For the text-containing cell, return its midpoint in [x, y] coordinate format. 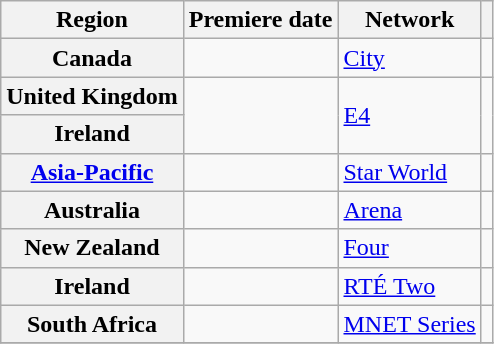
Canada [92, 58]
MNET Series [410, 324]
Star World [410, 172]
Australia [92, 210]
Asia-Pacific [92, 172]
South Africa [92, 324]
Premiere date [260, 20]
Arena [410, 210]
RTÉ Two [410, 286]
City [410, 58]
Region [92, 20]
Network [410, 20]
Four [410, 248]
New Zealand [92, 248]
E4 [410, 115]
United Kingdom [92, 96]
